Detect which cell encompasses the target text, then output its [X, Y] center coordinate. 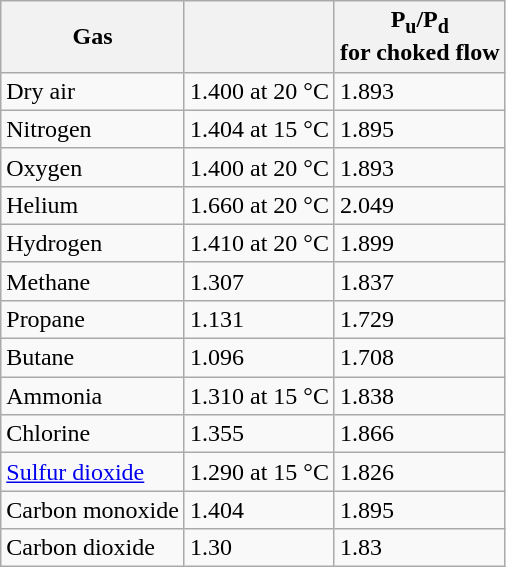
Carbon dioxide [93, 548]
1.83 [420, 548]
Dry air [93, 91]
Hydrogen [93, 243]
Chlorine [93, 434]
2.049 [420, 205]
Oxygen [93, 167]
Pu/Pd for choked flow [420, 36]
Sulfur dioxide [93, 472]
1.660 at 20 °C [259, 205]
1.404 at 15 °C [259, 129]
1.310 at 15 °C [259, 396]
Butane [93, 358]
1.096 [259, 358]
Propane [93, 319]
Gas [93, 36]
1.30 [259, 548]
1.131 [259, 319]
Methane [93, 281]
1.410 at 20 °C [259, 243]
1.290 at 15 °C [259, 472]
1.899 [420, 243]
1.866 [420, 434]
1.729 [420, 319]
1.355 [259, 434]
Ammonia [93, 396]
Nitrogen [93, 129]
1.837 [420, 281]
Carbon monoxide [93, 510]
1.838 [420, 396]
Helium [93, 205]
1.404 [259, 510]
1.307 [259, 281]
1.826 [420, 472]
1.708 [420, 358]
